Extract the (X, Y) coordinate from the center of the cell holding the provided text.  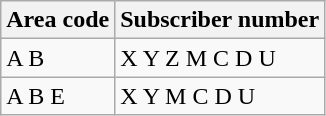
A B E (58, 96)
Subscriber number (220, 20)
A B (58, 58)
Area code (58, 20)
X Y M C D U (220, 96)
X Y Z M C D U (220, 58)
